Scan for the cell matching the given text and deliver its (X, Y) coordinate at center. 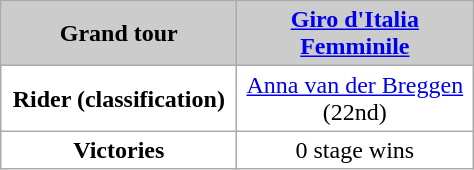
0 stage wins (355, 150)
Victories (119, 150)
Giro d'Italia Femminile (355, 34)
Grand tour (119, 34)
Rider (classification) (119, 98)
Anna van der Breggen (22nd) (355, 98)
